From the cell containing the given text, extract its center point as (x, y) coordinate. 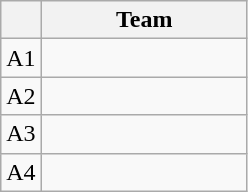
Team (144, 20)
A3 (21, 134)
A2 (21, 96)
A4 (21, 172)
A1 (21, 58)
